Identify which cell holds the provided text, then report its (x, y) central coordinate. 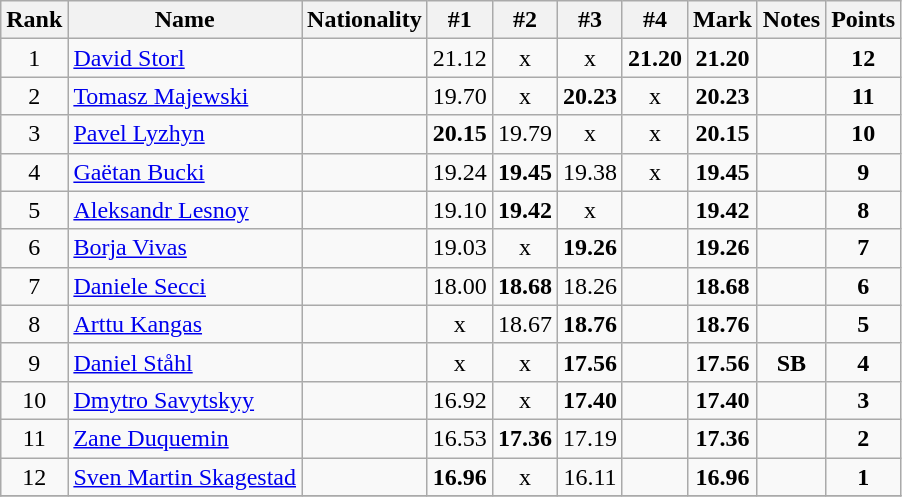
21.12 (460, 58)
19.24 (460, 172)
16.11 (590, 477)
#4 (654, 20)
Arttu Kangas (185, 324)
18.67 (524, 324)
Mark (723, 20)
18.00 (460, 286)
Nationality (365, 20)
19.10 (460, 210)
Sven Martin Skagestad (185, 477)
Tomasz Majewski (185, 96)
SB (791, 362)
Zane Duquemin (185, 438)
18.26 (590, 286)
19.38 (590, 172)
#3 (590, 20)
19.79 (524, 134)
#2 (524, 20)
19.03 (460, 248)
16.92 (460, 400)
Pavel Lyzhyn (185, 134)
Notes (791, 20)
Gaëtan Bucki (185, 172)
19.70 (460, 96)
Points (864, 20)
Name (185, 20)
Rank (34, 20)
Aleksandr Lesnoy (185, 210)
17.19 (590, 438)
#1 (460, 20)
Dmytro Savytskyy (185, 400)
Borja Vivas (185, 248)
16.53 (460, 438)
David Storl (185, 58)
Daniele Secci (185, 286)
Daniel Ståhl (185, 362)
